Locate the cell with the specified text and output its [x, y] center coordinate. 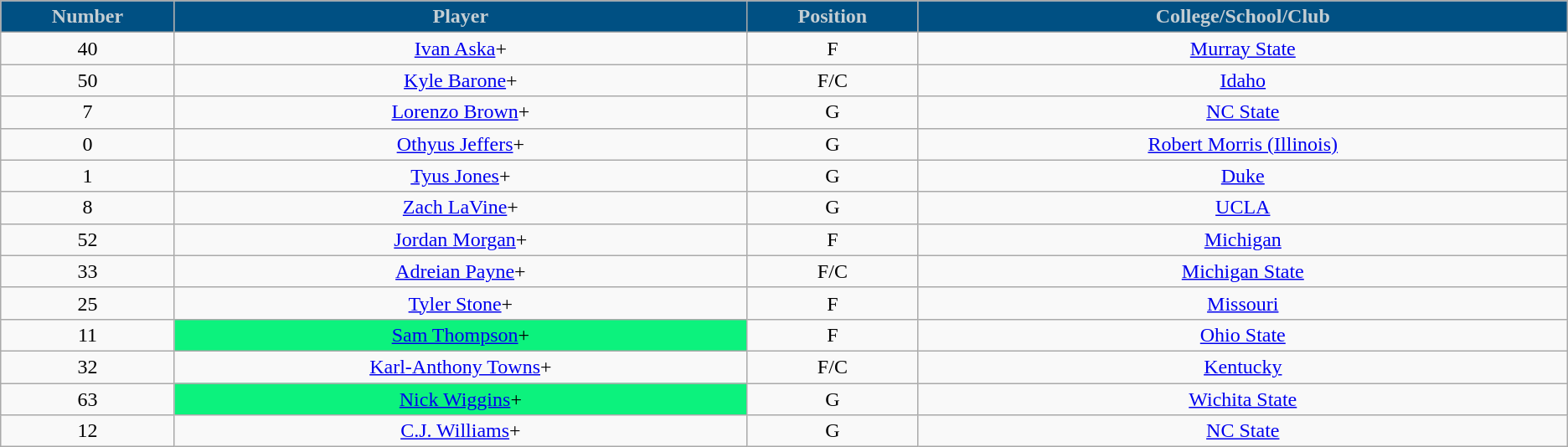
Idaho [1243, 80]
Karl-Anthony Towns+ [461, 367]
Sam Thompson+ [461, 335]
College/School/Club [1243, 17]
0 [88, 144]
Nick Wiggins+ [461, 399]
1 [88, 176]
8 [88, 208]
C.J. Williams+ [461, 431]
Ivan Aska+ [461, 49]
63 [88, 399]
Kyle Barone+ [461, 80]
7 [88, 112]
Michigan State [1243, 271]
Ohio State [1243, 335]
Adreian Payne+ [461, 271]
50 [88, 80]
52 [88, 239]
Kentucky [1243, 367]
Jordan Morgan+ [461, 239]
11 [88, 335]
Tyus Jones+ [461, 176]
25 [88, 303]
UCLA [1243, 208]
Othyus Jeffers+ [461, 144]
Player [461, 17]
Wichita State [1243, 399]
32 [88, 367]
Missouri [1243, 303]
Zach LaVine+ [461, 208]
Position [833, 17]
Murray State [1243, 49]
12 [88, 431]
Duke [1243, 176]
Robert Morris (Illinois) [1243, 144]
Tyler Stone+ [461, 303]
40 [88, 49]
Number [88, 17]
Lorenzo Brown+ [461, 112]
33 [88, 271]
Michigan [1243, 239]
